Provide the (X, Y) coordinate of the cell's center where the given text is located.  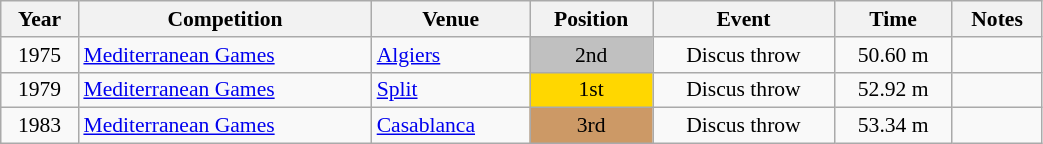
53.34 m (893, 126)
2nd (592, 55)
Venue (451, 19)
1st (592, 90)
1983 (40, 126)
Time (893, 19)
Competition (224, 19)
Position (592, 19)
1975 (40, 55)
Algiers (451, 55)
3rd (592, 126)
1979 (40, 90)
Split (451, 90)
52.92 m (893, 90)
50.60 m (893, 55)
Year (40, 19)
Notes (997, 19)
Casablanca (451, 126)
Event (744, 19)
